Search for the cell housing the specified text and yield its [x, y] center coordinate. 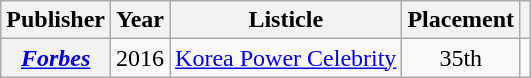
Listicle [286, 20]
35th [461, 58]
Year [140, 20]
Forbes [56, 58]
2016 [140, 58]
Korea Power Celebrity [286, 58]
Placement [461, 20]
Publisher [56, 20]
